Return the (X, Y) coordinate for the center point of the cell that contains the specified text.  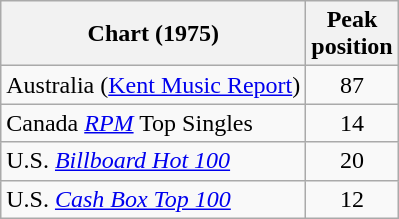
Chart (1975) (154, 34)
U.S. Billboard Hot 100 (154, 161)
20 (352, 161)
12 (352, 199)
Peakposition (352, 34)
U.S. Cash Box Top 100 (154, 199)
87 (352, 85)
14 (352, 123)
Canada RPM Top Singles (154, 123)
Australia (Kent Music Report) (154, 85)
